Output the [x, y] coordinate of the center of the cell containing the given text.  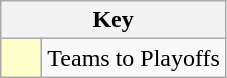
Teams to Playoffs [134, 58]
Key [114, 20]
